Pinpoint the cell where the given text exists, returning its [X, Y] midpoint coordinate. 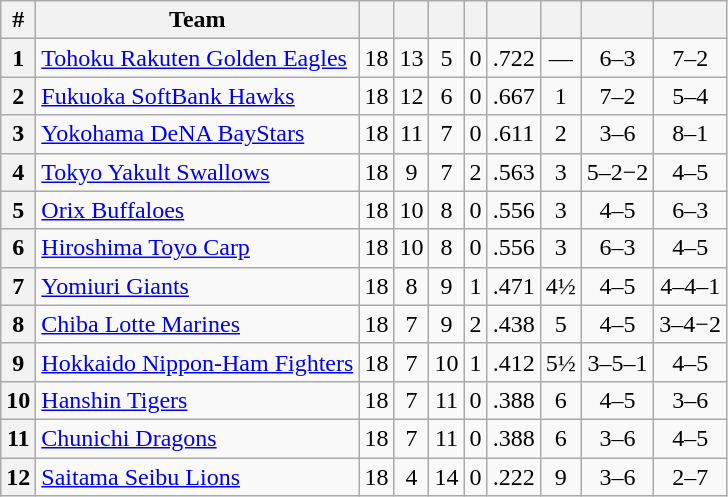
Saitama Seibu Lions [198, 477]
14 [446, 477]
.412 [514, 362]
13 [412, 58]
Orix Buffaloes [198, 210]
# [18, 20]
.667 [514, 96]
Yokohama DeNA BayStars [198, 134]
Hokkaido Nippon-Ham Fighters [198, 362]
3–5–1 [618, 362]
.611 [514, 134]
Fukuoka SoftBank Hawks [198, 96]
Chiba Lotte Marines [198, 324]
.471 [514, 286]
Tokyo Yakult Swallows [198, 172]
3–4−2 [690, 324]
5½ [560, 362]
5–4 [690, 96]
Team [198, 20]
Yomiuri Giants [198, 286]
— [560, 58]
Hiroshima Toyo Carp [198, 248]
.438 [514, 324]
5–2−2 [618, 172]
Tohoku Rakuten Golden Eagles [198, 58]
Hanshin Tigers [198, 400]
2–7 [690, 477]
8–1 [690, 134]
4½ [560, 286]
.222 [514, 477]
.722 [514, 58]
Chunichi Dragons [198, 438]
.563 [514, 172]
4–4–1 [690, 286]
